Determine the [X, Y] coordinate at the center of the cell enclosing the given text.  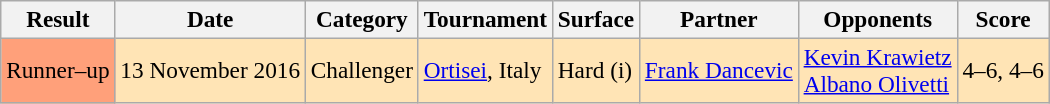
4–6, 4–6 [1003, 70]
Kevin Krawietz Albano Olivetti [878, 70]
Ortisei, Italy [485, 70]
Tournament [485, 19]
Surface [596, 19]
Category [362, 19]
Date [210, 19]
Opponents [878, 19]
Result [58, 19]
13 November 2016 [210, 70]
Challenger [362, 70]
Score [1003, 19]
Frank Dancevic [718, 70]
Hard (i) [596, 70]
Partner [718, 19]
Runner–up [58, 70]
